Extract the (x, y) coordinate from the center of the cell holding the provided text.  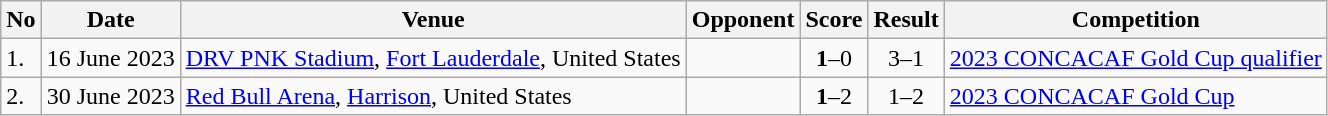
Venue (433, 20)
2. (21, 96)
2023 CONCACAF Gold Cup (1136, 96)
3–1 (906, 58)
30 June 2023 (110, 96)
DRV PNK Stadium, Fort Lauderdale, United States (433, 58)
Competition (1136, 20)
Result (906, 20)
Opponent (743, 20)
No (21, 20)
1. (21, 58)
Red Bull Arena, Harrison, United States (433, 96)
16 June 2023 (110, 58)
2023 CONCACAF Gold Cup qualifier (1136, 58)
Score (834, 20)
Date (110, 20)
1–0 (834, 58)
